Identify which cell holds the provided text, then report its [X, Y] central coordinate. 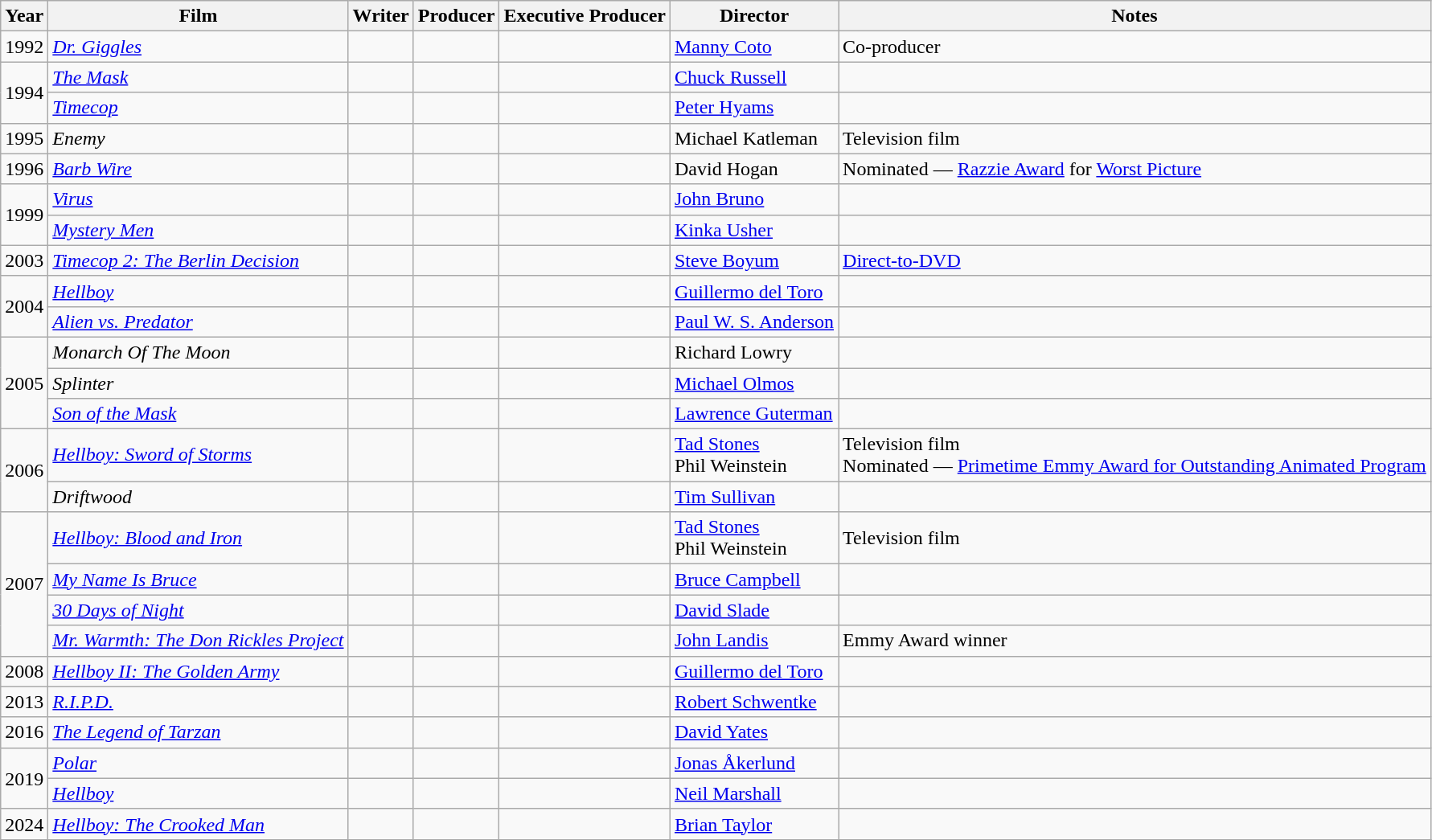
Hellboy II: The Golden Army [198, 671]
Peter Hyams [754, 108]
Michael Olmos [754, 383]
David Hogan [754, 169]
Mystery Men [198, 230]
Emmy Award winner [1135, 641]
Paul W. S. Anderson [754, 322]
Alien vs. Predator [198, 322]
Hellboy: The Crooked Man [198, 824]
Virus [198, 199]
2008 [24, 671]
Brian Taylor [754, 824]
Polar [198, 763]
Chuck Russell [754, 77]
Nominated — Razzie Award for Worst Picture [1135, 169]
Timecop 2: The Berlin Decision [198, 260]
Timecop [198, 108]
Film [198, 16]
Michael Katleman [754, 138]
2013 [24, 702]
Producer [457, 16]
Direct-to-DVD [1135, 260]
Neil Marshall [754, 793]
The Legend of Tarzan [198, 732]
2016 [24, 732]
Television filmNominated — Primetime Emmy Award for Outstanding Animated Program [1135, 455]
1992 [24, 47]
2024 [24, 824]
1995 [24, 138]
2019 [24, 778]
Kinka Usher [754, 230]
Robert Schwentke [754, 702]
Executive Producer [585, 16]
David Yates [754, 732]
My Name Is Bruce [198, 580]
R.I.P.D. [198, 702]
Mr. Warmth: The Don Rickles Project [198, 641]
Tim Sullivan [754, 497]
1996 [24, 169]
The Mask [198, 77]
2007 [24, 584]
Enemy [198, 138]
Steve Boyum [754, 260]
Writer [381, 16]
Director [754, 16]
Hellboy: Sword of Storms [198, 455]
Hellboy: Blood and Iron [198, 539]
Driftwood [198, 497]
Lawrence Guterman [754, 414]
Splinter [198, 383]
Richard Lowry [754, 352]
2004 [24, 306]
30 Days of Night [198, 610]
Co-producer [1135, 47]
John Landis [754, 641]
Jonas Åkerlund [754, 763]
1999 [24, 215]
John Bruno [754, 199]
2005 [24, 383]
Notes [1135, 16]
Dr. Giggles [198, 47]
Son of the Mask [198, 414]
Monarch Of The Moon [198, 352]
Barb Wire [198, 169]
David Slade [754, 610]
2006 [24, 471]
Year [24, 16]
1994 [24, 92]
Manny Coto [754, 47]
Bruce Campbell [754, 580]
2003 [24, 260]
